Search for the cell housing the specified text and yield its [X, Y] center coordinate. 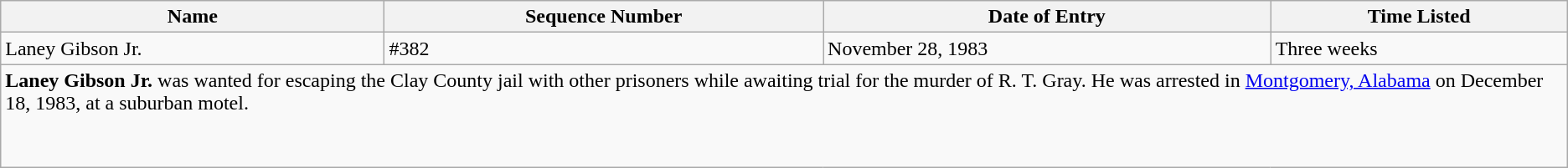
Date of Entry [1047, 17]
Time Listed [1419, 17]
Name [193, 17]
Three weeks [1419, 48]
Sequence Number [604, 17]
#382 [604, 48]
November 28, 1983 [1047, 48]
Laney Gibson Jr. [193, 48]
